Find where the given text appears and provide that cell's center as [X, Y] coordinate. 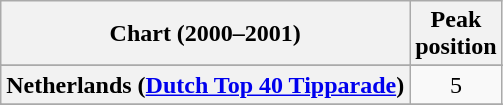
5 [456, 85]
Peakposition [456, 34]
Chart (2000–2001) [206, 34]
Netherlands (Dutch Top 40 Tipparade) [206, 85]
